Pinpoint the cell where the given text exists, returning its [x, y] midpoint coordinate. 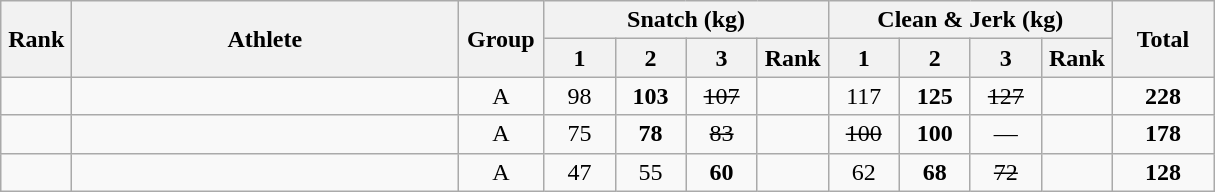
Clean & Jerk (kg) [970, 20]
178 [1162, 134]
117 [864, 96]
125 [934, 96]
83 [722, 134]
— [1006, 134]
75 [580, 134]
78 [650, 134]
Snatch (kg) [686, 20]
98 [580, 96]
Group [501, 39]
107 [722, 96]
128 [1162, 172]
60 [722, 172]
228 [1162, 96]
Athlete [265, 39]
68 [934, 172]
127 [1006, 96]
47 [580, 172]
62 [864, 172]
72 [1006, 172]
55 [650, 172]
103 [650, 96]
Total [1162, 39]
